From the cell containing the given text, extract its center point as (X, Y) coordinate. 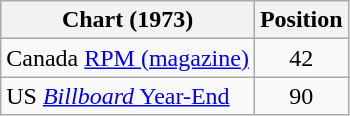
90 (301, 96)
US Billboard Year-End (128, 96)
42 (301, 58)
Canada RPM (magazine) (128, 58)
Chart (1973) (128, 20)
Position (301, 20)
